Provide the (x, y) coordinate of the cell's center where the given text is located.  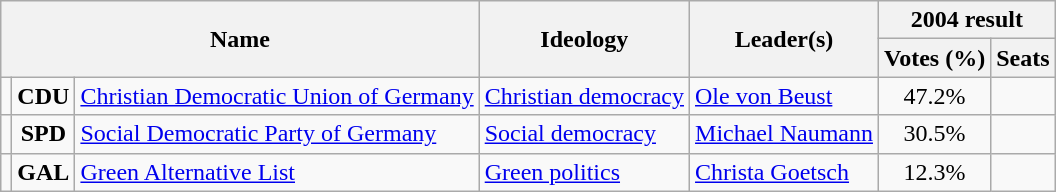
30.5% (935, 134)
GAL (44, 172)
Leader(s) (784, 39)
Votes (%) (935, 58)
Ole von Beust (784, 96)
Christa Goetsch (784, 172)
47.2% (935, 96)
2004 result (968, 20)
Christian democracy (584, 96)
CDU (44, 96)
Social democracy (584, 134)
Michael Naumann (784, 134)
Green Alternative List (277, 172)
SPD (44, 134)
Green politics (584, 172)
Seats (1023, 58)
12.3% (935, 172)
Name (240, 39)
Christian Democratic Union of Germany (277, 96)
Ideology (584, 39)
Social Democratic Party of Germany (277, 134)
